Detect which cell encompasses the target text, then output its [X, Y] center coordinate. 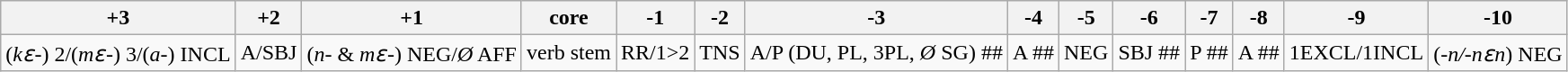
(-n/-nɛn) NEG [1499, 53]
1EXCL/1INCL [1356, 53]
A/P (DU, PL, 3PL, Ø SG) ## [876, 53]
+2 [269, 18]
-8 [1258, 18]
SBJ ## [1149, 53]
-6 [1149, 18]
core [568, 18]
-3 [876, 18]
verb stem [568, 53]
RR/1>2 [656, 53]
-2 [720, 18]
-5 [1085, 18]
-9 [1356, 18]
-1 [656, 18]
+1 [412, 18]
+3 [119, 18]
TNS [720, 53]
P ## [1209, 53]
A/SBJ [269, 53]
(n- & mɛ-) NEG/Ø AFF [412, 53]
-7 [1209, 18]
NEG [1085, 53]
(kɛ-) 2/(mɛ-) 3/(a-) INCL [119, 53]
-4 [1033, 18]
-10 [1499, 18]
